Capture the cell that displays the provided text and extract its (X, Y) central coordinate. 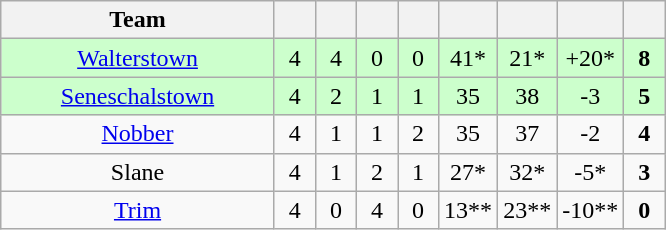
Slane (138, 172)
Trim (138, 210)
27* (468, 172)
23** (528, 210)
13** (468, 210)
Nobber (138, 134)
Walterstown (138, 58)
5 (644, 96)
-5* (590, 172)
Team (138, 20)
Seneschalstown (138, 96)
41* (468, 58)
8 (644, 58)
21* (528, 58)
38 (528, 96)
32* (528, 172)
37 (528, 134)
-10** (590, 210)
+20* (590, 58)
-3 (590, 96)
3 (644, 172)
-2 (590, 134)
